Output the [X, Y] coordinate of the center of the cell containing the given text.  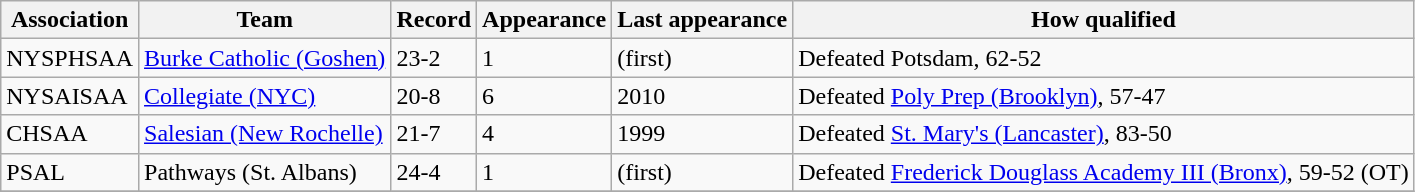
20-8 [434, 96]
Record [434, 20]
NYSPHSAA [70, 58]
2010 [702, 96]
CHSAA [70, 134]
Salesian (New Rochelle) [265, 134]
1999 [702, 134]
Association [70, 20]
Defeated Potsdam, 62-52 [1104, 58]
24-4 [434, 172]
Team [265, 20]
Pathways (St. Albans) [265, 172]
4 [544, 134]
PSAL [70, 172]
How qualified [1104, 20]
6 [544, 96]
21-7 [434, 134]
23-2 [434, 58]
NYSAISAA [70, 96]
Appearance [544, 20]
Last appearance [702, 20]
Defeated Poly Prep (Brooklyn), 57-47 [1104, 96]
Defeated Frederick Douglass Academy III (Bronx), 59-52 (OT) [1104, 172]
Burke Catholic (Goshen) [265, 58]
Collegiate (NYC) [265, 96]
Defeated St. Mary's (Lancaster), 83-50 [1104, 134]
